Provide the [x, y] coordinate of the cell's center where the given text is located.  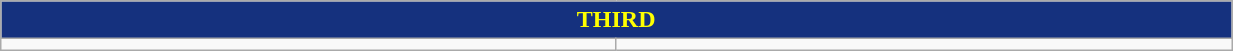
THIRD [616, 20]
